Output the [x, y] coordinate of the center of the cell containing the given text.  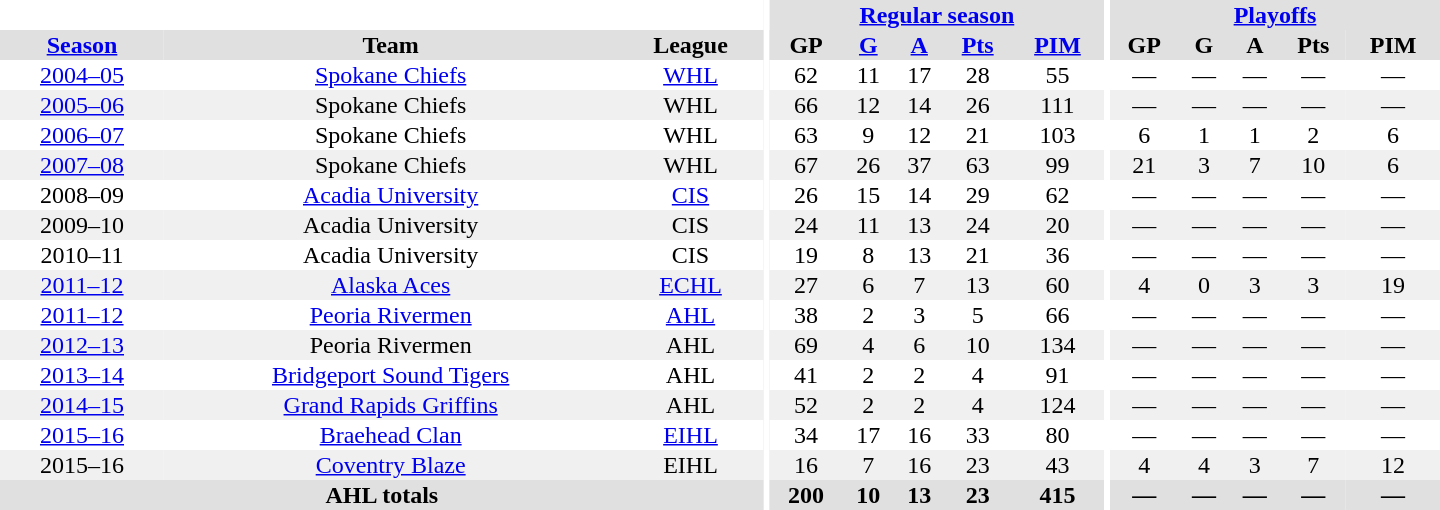
124 [1058, 405]
34 [806, 435]
28 [978, 75]
2014–15 [82, 405]
2005–06 [82, 105]
69 [806, 345]
2006–07 [82, 135]
2004–05 [82, 75]
5 [978, 315]
43 [1058, 465]
0 [1204, 285]
Braehead Clan [390, 435]
9 [868, 135]
415 [1058, 495]
League [690, 45]
41 [806, 375]
Grand Rapids Griffins [390, 405]
15 [868, 195]
2010–11 [82, 255]
37 [920, 165]
Regular season [936, 15]
91 [1058, 375]
29 [978, 195]
Playoffs [1275, 15]
134 [1058, 345]
2008–09 [82, 195]
38 [806, 315]
Bridgeport Sound Tigers [390, 375]
103 [1058, 135]
Coventry Blaze [390, 465]
60 [1058, 285]
Alaska Aces [390, 285]
36 [1058, 255]
Season [82, 45]
200 [806, 495]
99 [1058, 165]
Team [390, 45]
2013–14 [82, 375]
67 [806, 165]
55 [1058, 75]
27 [806, 285]
33 [978, 435]
80 [1058, 435]
AHL totals [382, 495]
8 [868, 255]
20 [1058, 225]
ECHL [690, 285]
2009–10 [82, 225]
111 [1058, 105]
2007–08 [82, 165]
52 [806, 405]
2012–13 [82, 345]
